Locate the cell with the specified text and output its (X, Y) center coordinate. 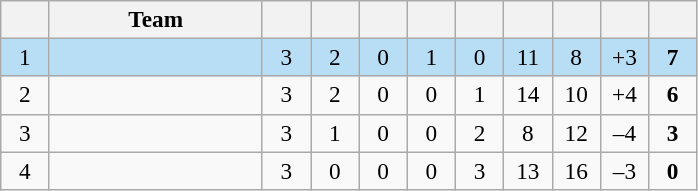
6 (673, 95)
–3 (624, 170)
12 (576, 133)
13 (528, 170)
11 (528, 57)
4 (25, 170)
16 (576, 170)
Team (156, 19)
7 (673, 57)
14 (528, 95)
+4 (624, 95)
+3 (624, 57)
–4 (624, 133)
10 (576, 95)
